Find where the given text appears and provide that cell's center as [X, Y] coordinate. 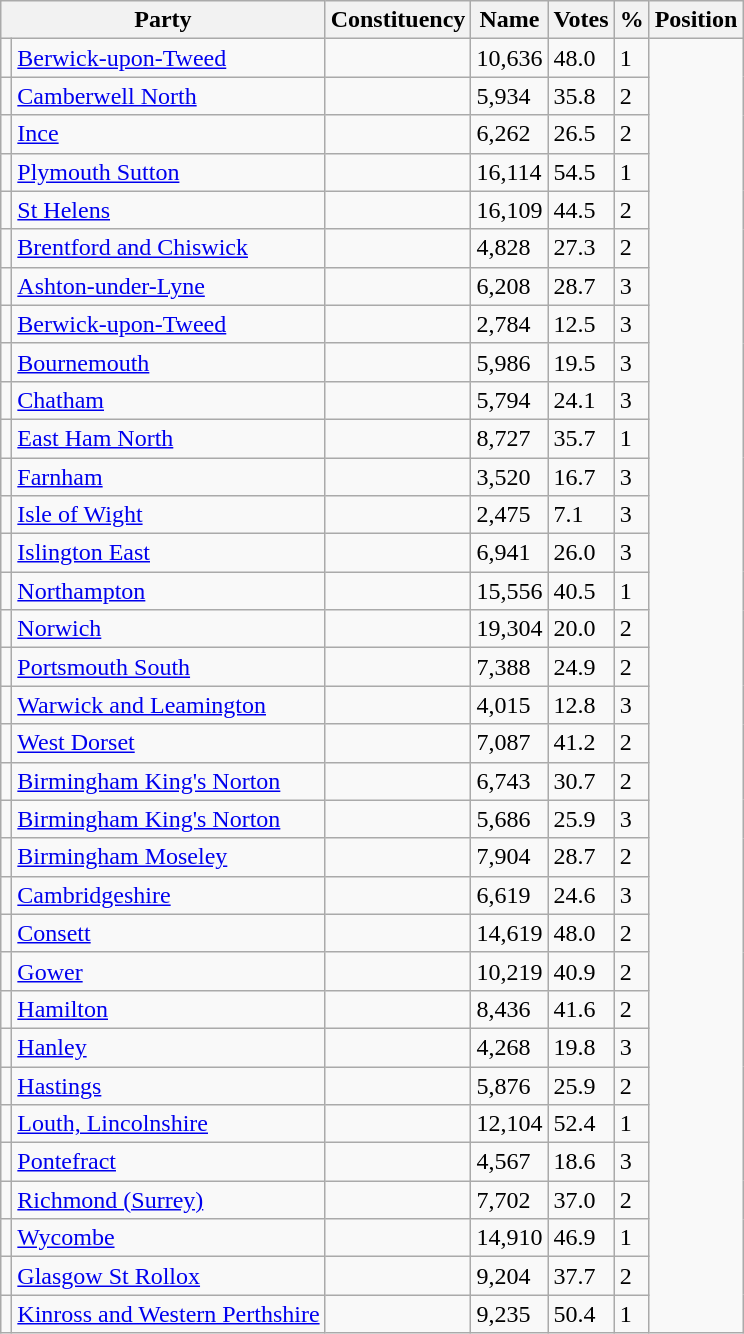
8,727 [510, 438]
9,204 [510, 1276]
12.8 [581, 705]
7,087 [510, 743]
Glasgow St Rollox [168, 1276]
40.9 [581, 971]
7,702 [510, 1200]
Votes [581, 20]
6,262 [510, 134]
Bournemouth [168, 362]
Cambridgeshire [168, 895]
Richmond (Surrey) [168, 1200]
Warwick and Leamington [168, 705]
7,388 [510, 667]
9,235 [510, 1314]
West Dorset [168, 743]
35.7 [581, 438]
6,208 [510, 286]
50.4 [581, 1314]
41.2 [581, 743]
4,567 [510, 1162]
5,686 [510, 819]
37.0 [581, 1200]
Wycombe [168, 1238]
5,794 [510, 400]
Consett [168, 933]
10,636 [510, 58]
14,619 [510, 933]
4,828 [510, 248]
41.6 [581, 1009]
52.4 [581, 1124]
6,619 [510, 895]
16,114 [510, 172]
27.3 [581, 248]
Constituency [398, 20]
24.6 [581, 895]
14,910 [510, 1238]
East Ham North [168, 438]
4,268 [510, 1047]
Position [696, 20]
44.5 [581, 210]
15,556 [510, 591]
Hanley [168, 1047]
10,219 [510, 971]
19.8 [581, 1047]
6,743 [510, 781]
Brentford and Chiswick [168, 248]
Hastings [168, 1085]
16.7 [581, 477]
8,436 [510, 1009]
Isle of Wight [168, 515]
6,941 [510, 553]
40.5 [581, 591]
Hamilton [168, 1009]
Northampton [168, 591]
18.6 [581, 1162]
5,986 [510, 362]
54.5 [581, 172]
Pontefract [168, 1162]
2,475 [510, 515]
Portsmouth South [168, 667]
16,109 [510, 210]
% [632, 20]
Gower [168, 971]
Farnham [168, 477]
12.5 [581, 324]
19,304 [510, 629]
20.0 [581, 629]
24.9 [581, 667]
26.0 [581, 553]
5,876 [510, 1085]
St Helens [168, 210]
Chatham [168, 400]
30.7 [581, 781]
2,784 [510, 324]
Camberwell North [168, 96]
Party [163, 20]
35.8 [581, 96]
3,520 [510, 477]
Louth, Lincolnshire [168, 1124]
12,104 [510, 1124]
Islington East [168, 553]
Norwich [168, 629]
19.5 [581, 362]
Ashton-under-Lyne [168, 286]
37.7 [581, 1276]
26.5 [581, 134]
Birmingham Moseley [168, 857]
Plymouth Sutton [168, 172]
24.1 [581, 400]
Ince [168, 134]
7,904 [510, 857]
Name [510, 20]
7.1 [581, 515]
Kinross and Western Perthshire [168, 1314]
4,015 [510, 705]
5,934 [510, 96]
46.9 [581, 1238]
